For the text-containing cell, return its midpoint in (X, Y) coordinate format. 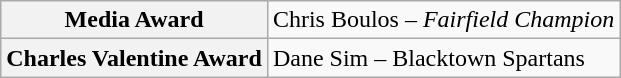
Chris Boulos – Fairfield Champion (443, 20)
Media Award (134, 20)
Dane Sim – Blacktown Spartans (443, 58)
Charles Valentine Award (134, 58)
